For the text-containing cell, return its midpoint in [x, y] coordinate format. 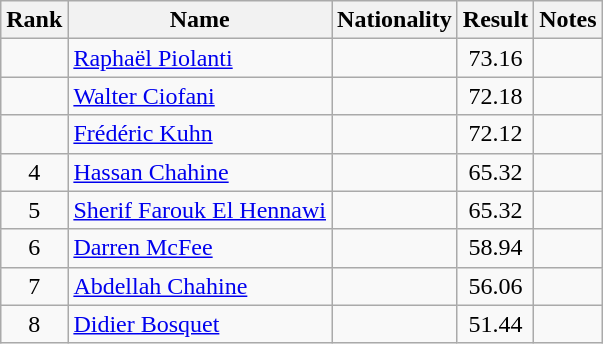
8 [34, 324]
Nationality [395, 20]
Sherif Farouk El Hennawi [200, 210]
Didier Bosquet [200, 324]
58.94 [495, 248]
Result [495, 20]
7 [34, 286]
Abdellah Chahine [200, 286]
5 [34, 210]
72.12 [495, 134]
4 [34, 172]
Name [200, 20]
Frédéric Kuhn [200, 134]
72.18 [495, 96]
Hassan Chahine [200, 172]
Rank [34, 20]
Raphaël Piolanti [200, 58]
6 [34, 248]
Notes [568, 20]
51.44 [495, 324]
Darren McFee [200, 248]
56.06 [495, 286]
73.16 [495, 58]
Walter Ciofani [200, 96]
